Pinpoint the cell where the given text exists, returning its [x, y] midpoint coordinate. 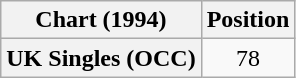
UK Singles (OCC) [101, 58]
Chart (1994) [101, 20]
78 [248, 58]
Position [248, 20]
